Search for the cell housing the specified text and yield its (X, Y) center coordinate. 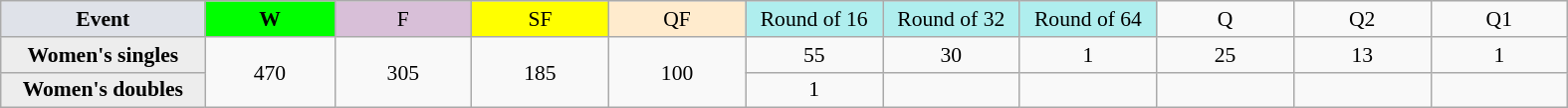
Women's doubles (104, 90)
Q (1226, 19)
SF (541, 19)
Round of 32 (951, 19)
Round of 16 (814, 19)
185 (541, 72)
13 (1362, 55)
QF (677, 19)
Round of 64 (1088, 19)
470 (270, 72)
25 (1226, 55)
Event (104, 19)
305 (403, 72)
Q2 (1362, 19)
30 (951, 55)
Women's singles (104, 55)
W (270, 19)
F (403, 19)
55 (814, 55)
100 (677, 72)
Q1 (1499, 19)
